From the cell containing the given text, extract its center point as (X, Y) coordinate. 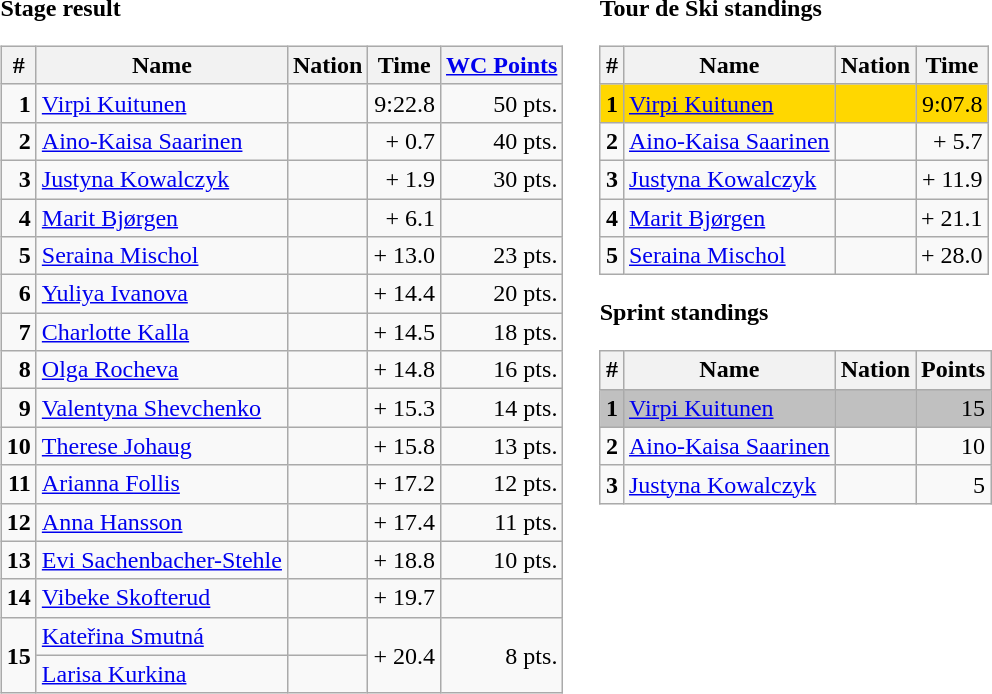
+ 13.0 (404, 256)
+ 28.0 (952, 256)
WC Points (501, 65)
12 pts. (501, 484)
+ 17.2 (404, 484)
13 (18, 560)
Vibeke Skofterud (162, 598)
+ 19.7 (404, 598)
6 (18, 294)
Kateřina Smutná (162, 636)
40 pts. (501, 141)
9:22.8 (404, 103)
13 pts. (501, 446)
8 pts. (501, 655)
16 pts. (501, 370)
14 (18, 598)
Charlotte Kalla (162, 332)
11 (18, 484)
11 pts. (501, 522)
+ 14.5 (404, 332)
Evi Sachenbacher-Stehle (162, 560)
+ 17.4 (404, 522)
Larisa Kurkina (162, 674)
+ 15.8 (404, 446)
20 pts. (501, 294)
+ 15.3 (404, 408)
+ 5.7 (952, 141)
+ 20.4 (404, 655)
12 (18, 522)
10 pts. (501, 560)
Arianna Follis (162, 484)
50 pts. (501, 103)
+ 0.7 (404, 141)
30 pts. (501, 179)
9 (18, 408)
18 pts. (501, 332)
+ 1.9 (404, 179)
+ 21.1 (952, 217)
+ 11.9 (952, 179)
Olga Rocheva (162, 370)
14 pts. (501, 408)
+ 6.1 (404, 217)
Therese Johaug (162, 446)
9:07.8 (952, 103)
Yuliya Ivanova (162, 294)
23 pts. (501, 256)
7 (18, 332)
Valentyna Shevchenko (162, 408)
+ 14.8 (404, 370)
+ 14.4 (404, 294)
Anna Hansson (162, 522)
8 (18, 370)
+ 18.8 (404, 560)
Points (954, 370)
